Identify which cell holds the provided text, then report its [x, y] central coordinate. 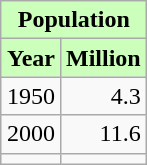
1950 [30, 96]
Population [74, 20]
2000 [30, 134]
4.3 [104, 96]
Year [30, 58]
11.6 [104, 134]
Million [104, 58]
